Output the [x, y] coordinate of the center of the cell containing the given text.  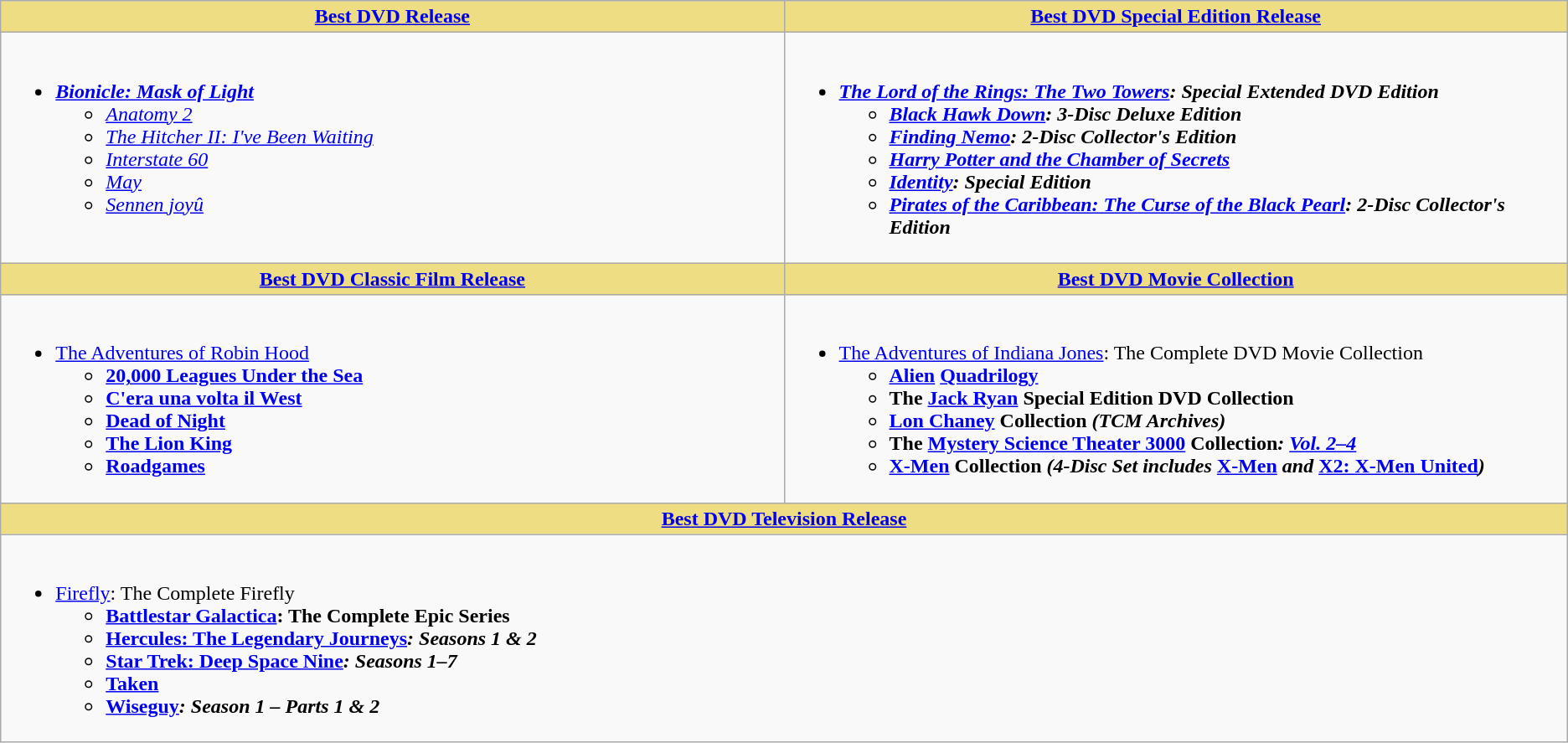
The Adventures of Robin Hood20,000 Leagues Under the SeaC'era una volta il WestDead of NightThe Lion KingRoadgames [392, 399]
Best DVD Television Release [784, 519]
Best DVD Classic Film Release [392, 279]
Best DVD Release [392, 17]
Best DVD Movie Collection [1176, 279]
Best DVD Special Edition Release [1176, 17]
Bionicle: Mask of LightAnatomy 2The Hitcher II: I've Been WaitingInterstate 60MaySennen joyû [392, 147]
